Provide the (x, y) coordinate of the cell's center where the given text is located.  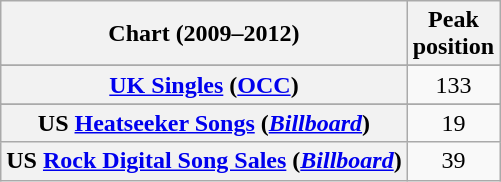
US Rock Digital Song Sales (Billboard) (204, 161)
Peakposition (453, 34)
133 (453, 85)
UK Singles (OCC) (204, 85)
39 (453, 161)
19 (453, 123)
US Heatseeker Songs (Billboard) (204, 123)
Chart (2009–2012) (204, 34)
